Output the [X, Y] coordinate of the center of the cell containing the given text.  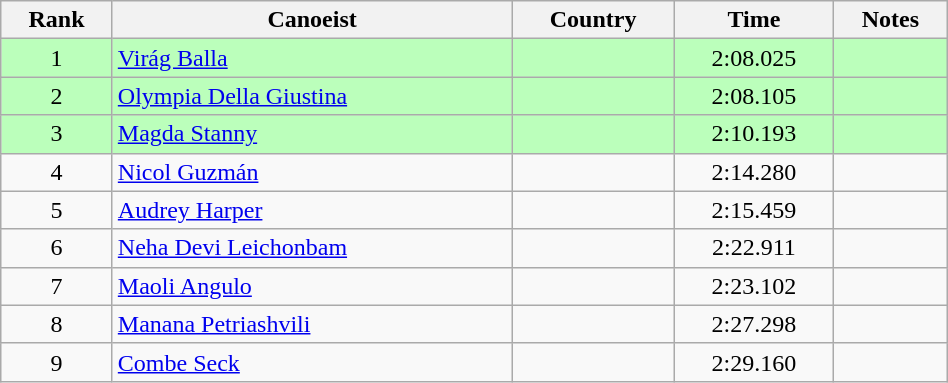
9 [57, 362]
Rank [57, 20]
Olympia Della Giustina [312, 96]
Virág Balla [312, 58]
Country [593, 20]
2 [57, 96]
5 [57, 210]
2:08.105 [754, 96]
2:29.160 [754, 362]
Notes [891, 20]
Combe Seck [312, 362]
8 [57, 324]
Canoeist [312, 20]
4 [57, 172]
2:14.280 [754, 172]
7 [57, 286]
Magda Stanny [312, 134]
Manana Petriashvili [312, 324]
2:15.459 [754, 210]
2:27.298 [754, 324]
Audrey Harper [312, 210]
2:08.025 [754, 58]
Nicol Guzmán [312, 172]
6 [57, 248]
Neha Devi Leichonbam [312, 248]
2:10.193 [754, 134]
Time [754, 20]
1 [57, 58]
2:22.911 [754, 248]
Maoli Angulo [312, 286]
2:23.102 [754, 286]
3 [57, 134]
